For the text-containing cell, return its midpoint in [x, y] coordinate format. 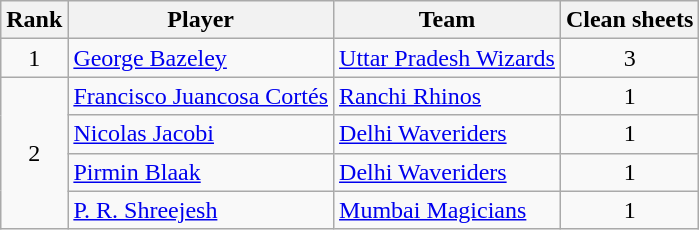
P. R. Shreejesh [201, 210]
Pirmin Blaak [201, 172]
Rank [34, 20]
George Bazeley [201, 58]
Team [448, 20]
Player [201, 20]
3 [629, 58]
Nicolas Jacobi [201, 134]
Francisco Juancosa Cortés [201, 96]
Mumbai Magicians [448, 210]
Ranchi Rhinos [448, 96]
Uttar Pradesh Wizards [448, 58]
Clean sheets [629, 20]
2 [34, 153]
